Determine the (X, Y) coordinate at the center of the cell enclosing the given text.  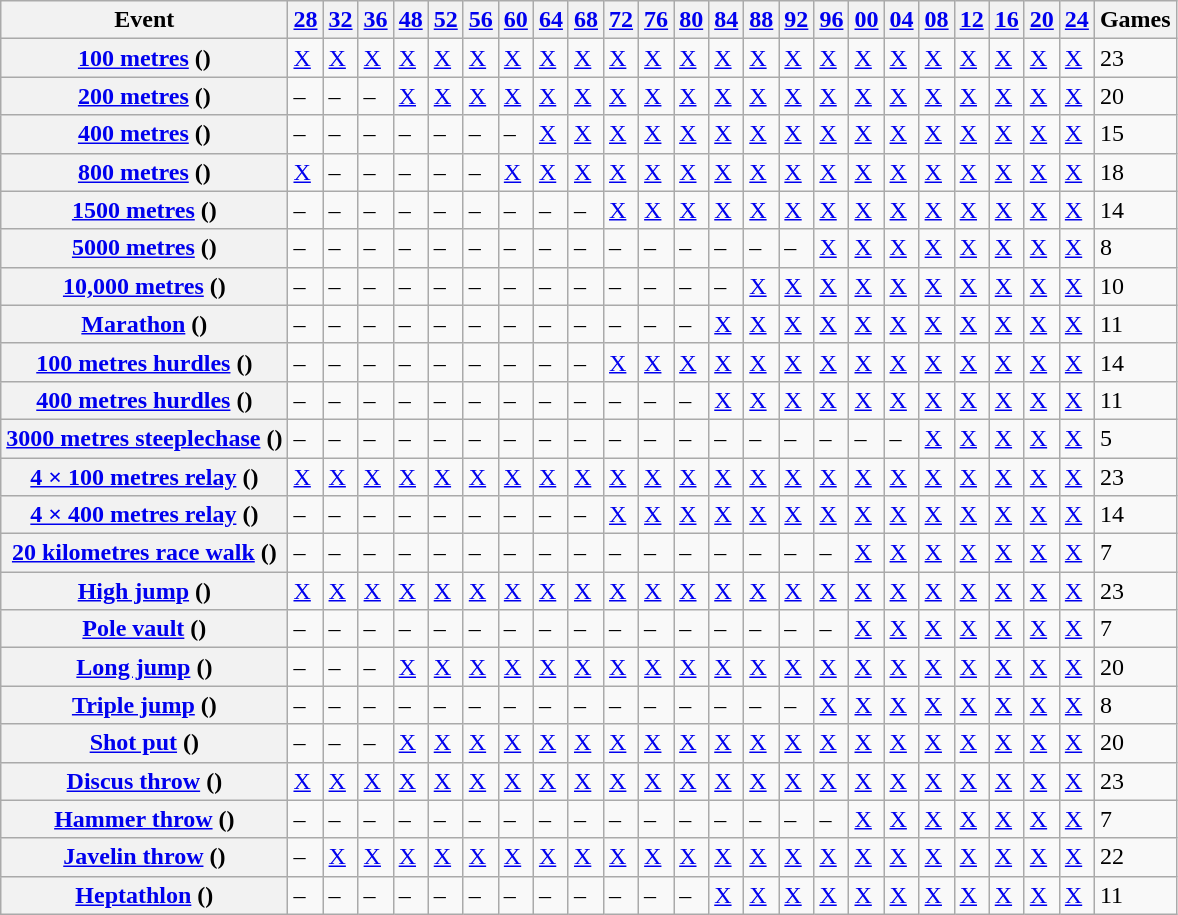
400 metres hurdles () (144, 400)
100 metres () (144, 58)
56 (480, 20)
08 (936, 20)
5 (1135, 438)
80 (692, 20)
Discus throw () (144, 781)
16 (1006, 20)
18 (1135, 172)
28 (306, 20)
High jump () (144, 591)
88 (762, 20)
12 (972, 20)
5000 metres () (144, 248)
10,000 metres () (144, 286)
Marathon () (144, 324)
Triple jump () (144, 705)
100 metres hurdles () (144, 362)
Hammer throw () (144, 819)
96 (832, 20)
04 (902, 20)
Shot put () (144, 743)
32 (340, 20)
800 metres () (144, 172)
36 (376, 20)
72 (622, 20)
15 (1135, 134)
92 (796, 20)
Event (144, 20)
64 (550, 20)
22 (1135, 857)
20 kilometres race walk () (144, 553)
3000 metres steeplechase () (144, 438)
400 metres () (144, 134)
Long jump () (144, 667)
24 (1076, 20)
200 metres () (144, 96)
Games (1135, 20)
4 × 100 metres relay () (144, 477)
68 (586, 20)
48 (410, 20)
00 (866, 20)
60 (516, 20)
52 (446, 20)
76 (656, 20)
84 (726, 20)
Heptathlon () (144, 895)
Pole vault () (144, 629)
1500 metres () (144, 210)
10 (1135, 286)
Javelin throw () (144, 857)
4 × 400 metres relay () (144, 515)
